For the text-containing cell, return its midpoint in [x, y] coordinate format. 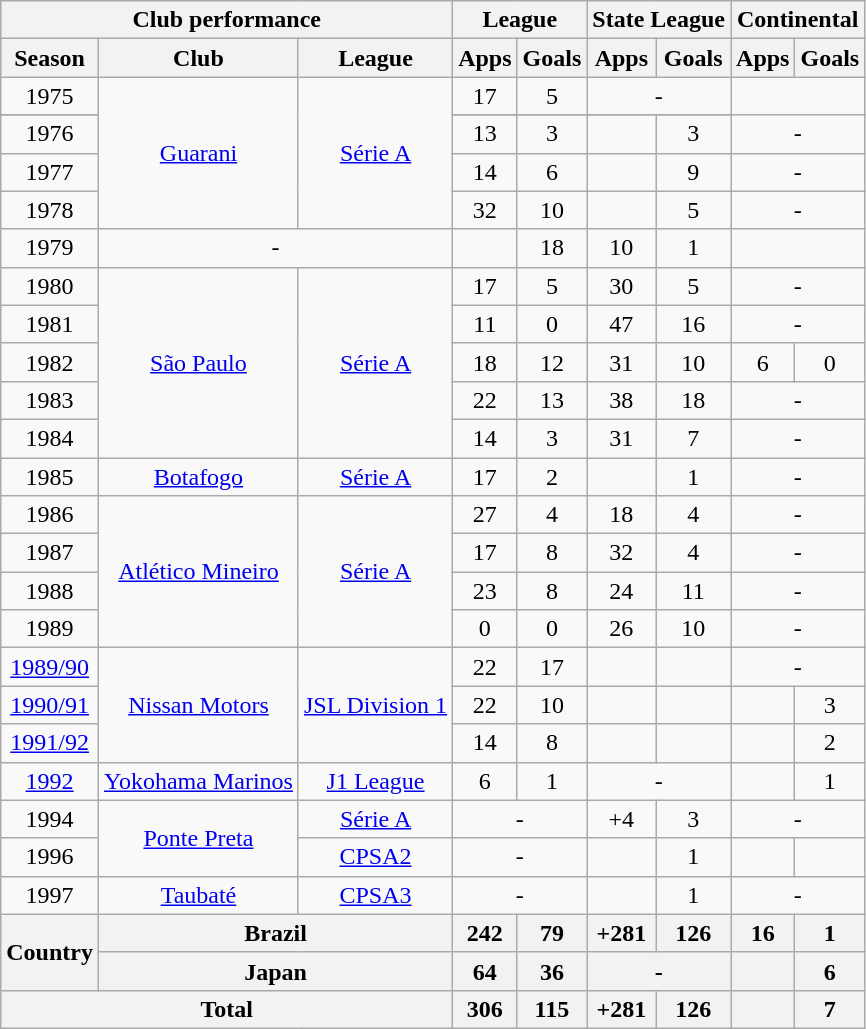
115 [552, 1009]
1979 [50, 248]
Total [227, 1009]
CPSA2 [375, 857]
79 [552, 933]
Atlético Mineiro [198, 572]
242 [485, 933]
1994 [50, 819]
1978 [50, 210]
1989/90 [50, 667]
1989 [50, 629]
JSL Division 1 [375, 705]
+4 [622, 819]
1992 [50, 781]
38 [622, 400]
CPSA3 [375, 895]
1982 [50, 362]
Japan [275, 971]
27 [485, 515]
64 [485, 971]
30 [622, 286]
1996 [50, 857]
26 [622, 629]
1980 [50, 286]
1988 [50, 591]
Club performance [227, 20]
1984 [50, 438]
9 [694, 172]
1997 [50, 895]
São Paulo [198, 362]
Taubaté [198, 895]
Ponte Preta [198, 838]
State League [659, 20]
36 [552, 971]
1976 [50, 134]
Season [50, 58]
12 [552, 362]
1983 [50, 400]
1985 [50, 477]
Club [198, 58]
Brazil [275, 933]
1977 [50, 172]
Continental [798, 20]
Botafogo [198, 477]
47 [622, 324]
Guarani [198, 153]
1981 [50, 324]
J1 League [375, 781]
1990/91 [50, 705]
23 [485, 591]
306 [485, 1009]
1986 [50, 515]
1975 [50, 96]
Country [50, 952]
24 [622, 591]
1991/92 [50, 743]
1987 [50, 553]
Yokohama Marinos [198, 781]
Nissan Motors [198, 705]
